Return the [x, y] coordinate for the center point of the cell that contains the specified text.  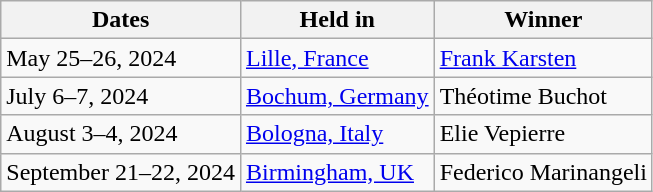
Winner [543, 20]
Birmingham, UK [337, 172]
Lille, France [337, 58]
May 25–26, 2024 [121, 58]
Elie Vepierre [543, 134]
August 3–4, 2024 [121, 134]
Bologna, Italy [337, 134]
Frank Karsten [543, 58]
Federico Marinangeli [543, 172]
Théotime Buchot [543, 96]
Held in [337, 20]
September 21–22, 2024 [121, 172]
July 6–7, 2024 [121, 96]
Bochum, Germany [337, 96]
Dates [121, 20]
